Capture the cell that displays the provided text and extract its [x, y] central coordinate. 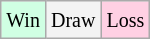
Draw [72, 20]
Win [24, 20]
Loss [126, 20]
